Detect which cell encompasses the target text, then output its (x, y) center coordinate. 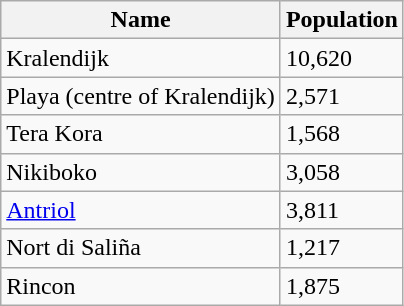
2,571 (342, 96)
Nikiboko (141, 172)
Name (141, 20)
1,217 (342, 248)
3,811 (342, 210)
Kralendijk (141, 58)
Tera Kora (141, 134)
Antriol (141, 210)
3,058 (342, 172)
1,568 (342, 134)
Rincon (141, 286)
1,875 (342, 286)
Playa (centre of Kralendijk) (141, 96)
10,620 (342, 58)
Nort di Saliña (141, 248)
Population (342, 20)
